For the text-containing cell, return its midpoint in (x, y) coordinate format. 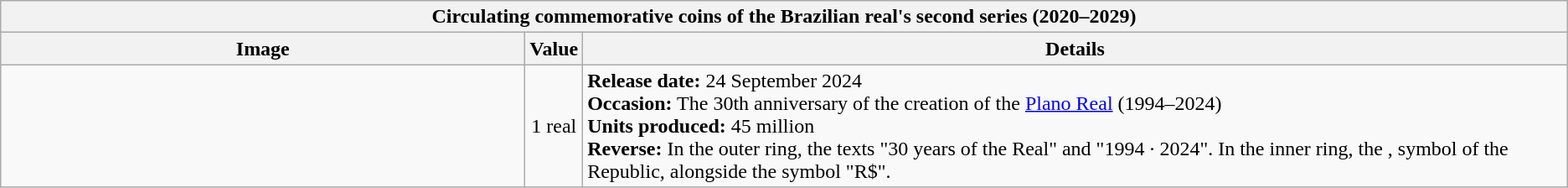
Details (1075, 49)
Image (263, 49)
1 real (554, 126)
Value (554, 49)
Circulating commemorative coins of the Brazilian real's second series (2020–2029) (784, 17)
